Return the (X, Y) coordinate for the center point of the cell that contains the specified text.  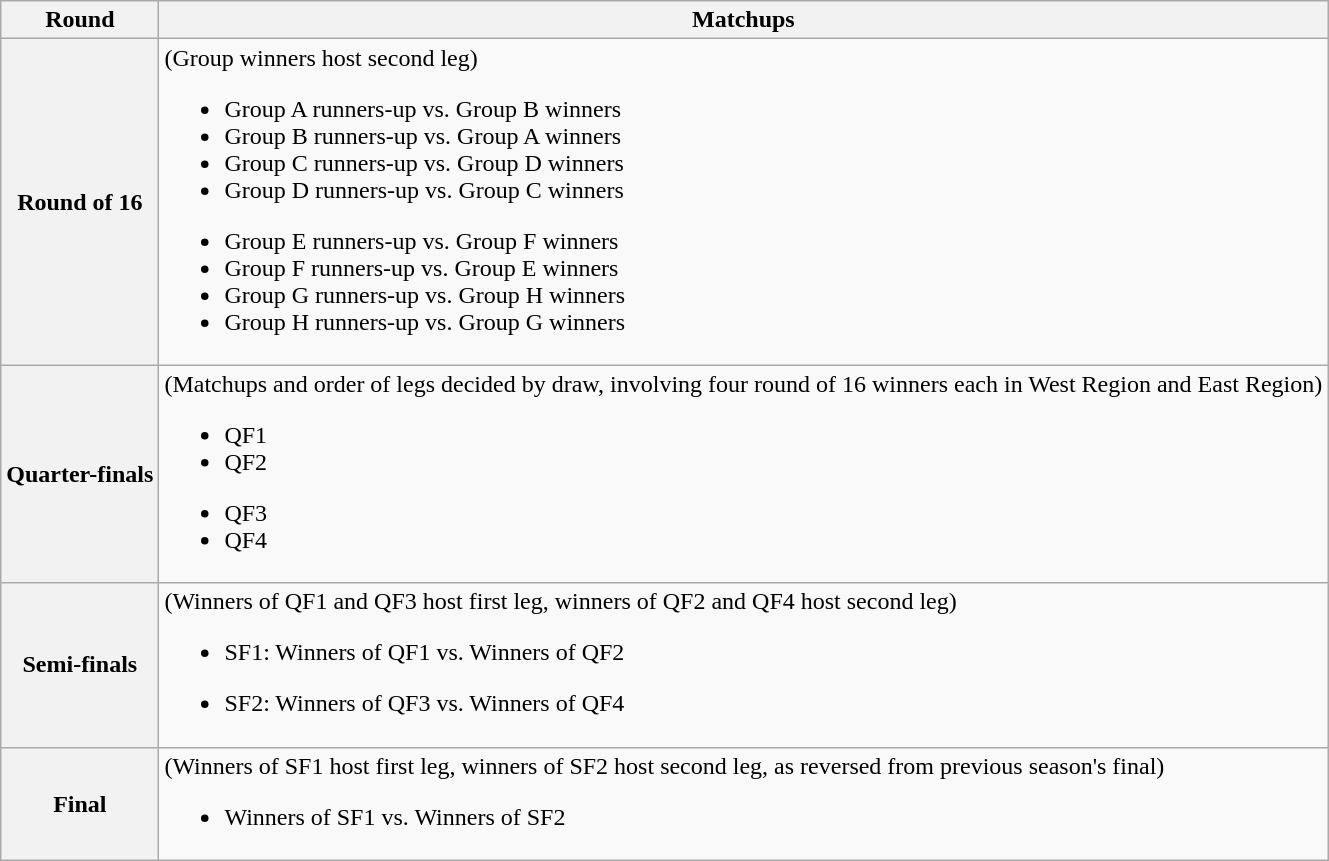
(Winners of SF1 host first leg, winners of SF2 host second leg, as reversed from previous season's final)Winners of SF1 vs. Winners of SF2 (744, 804)
Semi-finals (80, 665)
Round (80, 20)
Quarter-finals (80, 474)
Matchups (744, 20)
Final (80, 804)
Round of 16 (80, 202)
(Matchups and order of legs decided by draw, involving four round of 16 winners each in West Region and East Region) QF1QF2QF3QF4 (744, 474)
